Return the (X, Y) coordinate for the center point of the cell that contains the specified text.  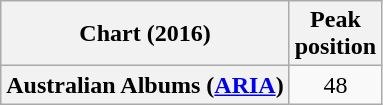
Peak position (335, 34)
Australian Albums (ARIA) (145, 85)
48 (335, 85)
Chart (2016) (145, 34)
